Extract the [X, Y] coordinate from the center of the cell holding the provided text.  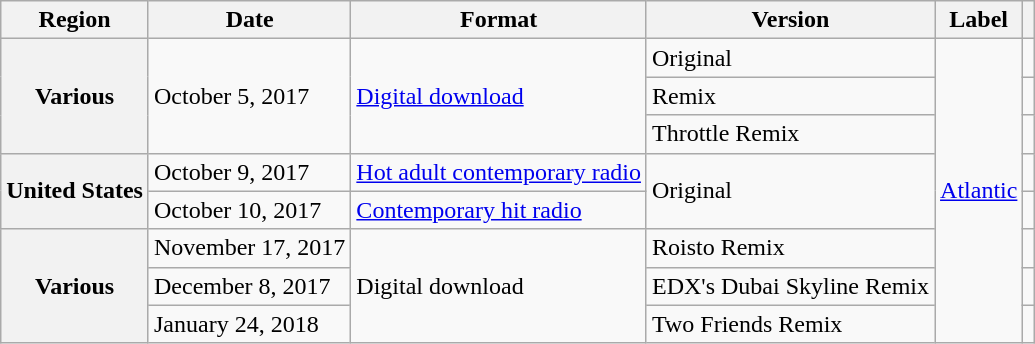
December 8, 2017 [249, 286]
January 24, 2018 [249, 324]
October 10, 2017 [249, 210]
Date [249, 20]
Two Friends Remix [790, 324]
Version [790, 20]
October 5, 2017 [249, 96]
Contemporary hit radio [499, 210]
Region [75, 20]
Label [979, 20]
Atlantic [979, 191]
Format [499, 20]
November 17, 2017 [249, 248]
Remix [790, 96]
October 9, 2017 [249, 172]
EDX's Dubai Skyline Remix [790, 286]
Hot adult contemporary radio [499, 172]
United States [75, 191]
Throttle Remix [790, 134]
Roisto Remix [790, 248]
